Return (x, y) of the center of cell containing provided text 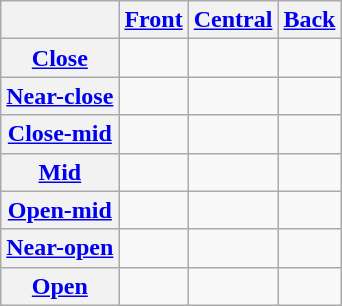
Central (233, 20)
Mid (60, 172)
Open-mid (60, 210)
Front (154, 20)
Back (310, 20)
Open (60, 286)
Close (60, 58)
Near-open (60, 248)
Close-mid (60, 134)
Near-close (60, 96)
